Provide the [X, Y] coordinate of the cell's center where the given text is located.  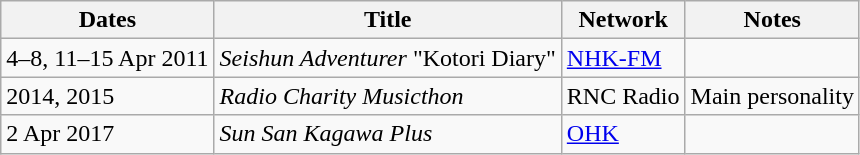
2014, 2015 [108, 96]
Dates [108, 20]
4–8, 11–15 Apr 2011 [108, 58]
Radio Charity Musicthon [388, 96]
2 Apr 2017 [108, 134]
Network [623, 20]
Title [388, 20]
Sun San Kagawa Plus [388, 134]
OHK [623, 134]
NHK-FM [623, 58]
Main personality [772, 96]
RNC Radio [623, 96]
Notes [772, 20]
Seishun Adventurer "Kotori Diary" [388, 58]
